Return the (x, y) coordinate for the center point of the cell that contains the specified text.  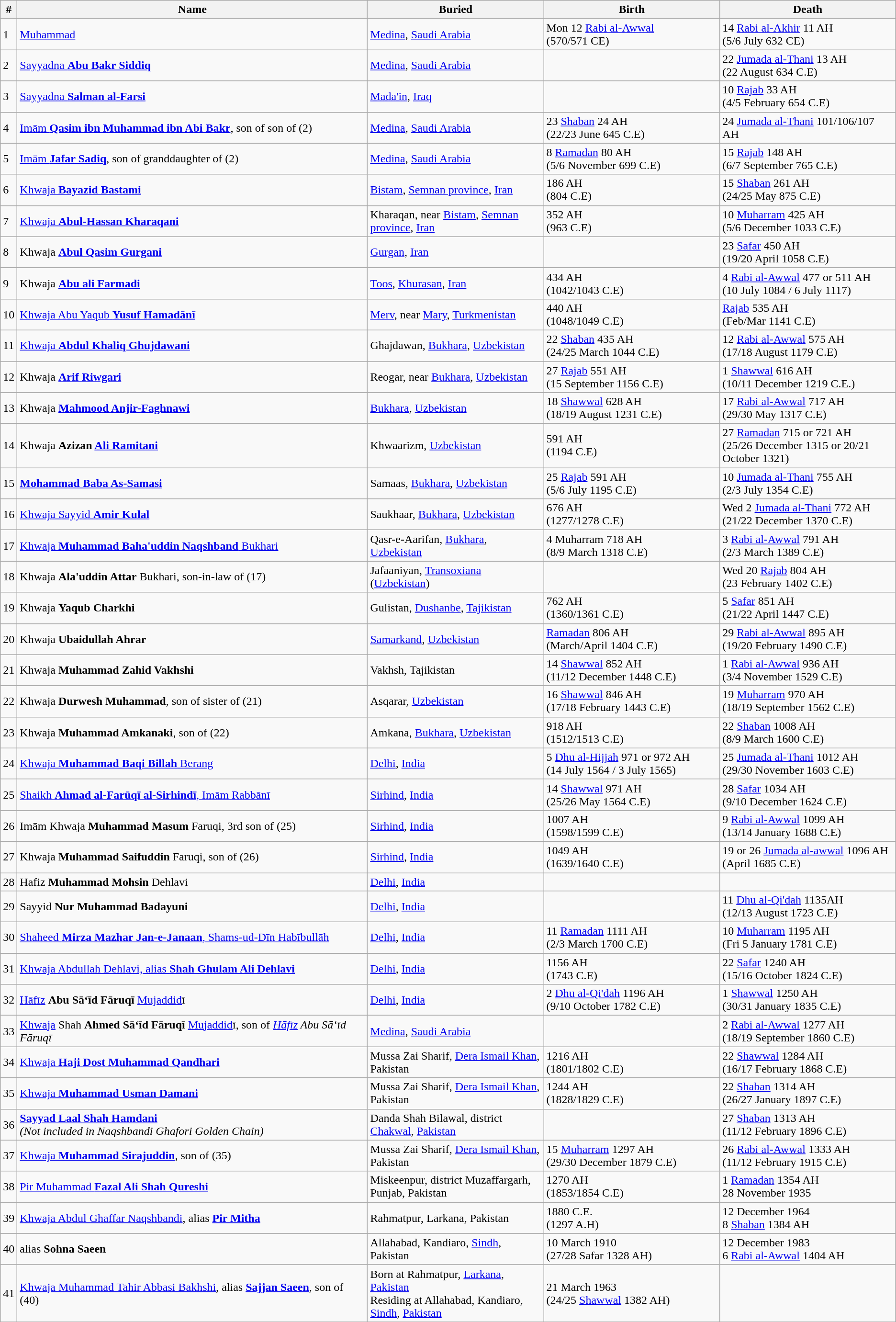
8 Ramadan 80 AH(5/6 November 699 C.E) (632, 159)
27 Ramadan 715 or 721 AH(25/26 December 1315 or 20/21 October 1321) (808, 446)
Miskeenpur, district Muzaffargarh, Punjab, Pakistan (456, 1186)
28 Safar 1034 AH(9/10 December 1624 C.E) (808, 795)
21 (9, 670)
Shaheed Mirza Mazhar Jan-e-Janaan, Shams-ud-Dīn Habībullāh (192, 938)
762 AH(1360/1361 C.E) (632, 608)
Born at Rahmatpur, Larkana, PakistanResiding at Allahabad, Kandiaro, Sindh, Pakistan (456, 1293)
Khwaja Muhammad Baqi Billah Berang (192, 763)
10 Muharram 425 AH(5/6 December 1033 C.E) (808, 221)
14 (9, 446)
14 Rabi al-Akhir 11 AH(5/6 July 632 CE) (808, 34)
# (9, 10)
11 (9, 346)
Toos, Khurasan, Iran (456, 283)
Sayyid Nur Muhammad Badayuni (192, 907)
434 AH(1042/1043 C.E) (632, 283)
Khwaja Abdul Ghaffar Naqshbandi, alias Pir Mitha (192, 1218)
Wed 20 Rajab 804 AH(23 February 1402 C.E) (808, 576)
10 Rajab 33 AH(4/5 February 654 C.E) (808, 97)
11 Ramadan 1111 AH(2/3 March 1700 C.E) (632, 938)
Gulistan, Dushanbe, Tajikistan (456, 608)
1216 AH(1801/1802 C.E) (632, 1062)
Sayyad Laal Shah Hamdani(Not included in Naqshbandi Ghafori Golden Chain) (192, 1124)
Khwaja Muhammad Usman Damani (192, 1094)
1244 AH(1828/1829 C.E) (632, 1094)
10 (9, 314)
37 (9, 1156)
Reogar, near Bukhara, Uzbekistan (456, 376)
11 Dhu al-Qi'dah 1135AH(12/13 August 1723 C.E) (808, 907)
Khwaja Durwesh Muhammad, son of sister of (21) (192, 701)
19 Muharram 970 AH(18/19 September 1562 C.E) (808, 701)
9 (9, 283)
26 Rabi al-Awwal 1333 AH(11/12 February 1915 C.E) (808, 1156)
12 December 19836 Rabi al-Awwal 1404 AH (808, 1249)
Imām Jafar Sadiq, son of granddaughter of (2) (192, 159)
14 Shawwal 852 AH(11/12 December 1448 C.E) (632, 670)
1 Ramadan 1354 AH28 November 1935 (808, 1186)
Vakhsh, Tajikistan (456, 670)
Khwaja Abu Yaqub Yusuf Hamadānī (192, 314)
352 AH(963 C.E) (632, 221)
Imām Qasim ibn Muhammad ibn Abi Bakr, son of son of (2) (192, 127)
27 Shaban 1313 AH(11/12 February 1896 C.E) (808, 1124)
23 (9, 733)
Khwaja Muhammad Saifuddin Faruqi, son of (26) (192, 857)
25 (9, 795)
1880 C.E.(1297 A.H) (632, 1218)
22 Shaban 435 AH(24/25 March 1044 C.E) (632, 346)
Khwaja Arif Riwgari (192, 376)
Khwaja Ubaidullah Ahrar (192, 639)
Qasr-e-Aarifan, Bukhara, Uzbekistan (456, 546)
23 Shaban 24 AH(22/23 June 645 C.E) (632, 127)
22 (9, 701)
Khwaarizm, Uzbekistan (456, 446)
Allahabad, Kandiaro, Sindh, Pakistan (456, 1249)
Jafaaniyan, Transoxiana (Uzbekistan) (456, 576)
10 March 1910(27/28 Safar 1328 AH) (632, 1249)
23 Safar 450 AH(19/20 April 1058 C.E) (808, 252)
Khwaja Muhammad Zahid Vakhshi (192, 670)
440 AH(1048/1049 C.E) (632, 314)
Hāfīz Abu Sā‘īd Fāruqī Mujaddidī (192, 1000)
32 (9, 1000)
19 (9, 608)
12 December 19648 Shaban 1384 AH (808, 1218)
6 (9, 190)
Khwaja Muhammad Baha'uddin Naqshband Bukhari (192, 546)
3 Rabi al-Awwal 791 AH(2/3 March 1389 C.E) (808, 546)
Khwaja Muhammad Amkanaki, son of (22) (192, 733)
25 Jumada al-Thani 1012 AH(29/30 November 1603 C.E) (808, 763)
27 Rajab 551 AH(15 September 1156 C.E) (632, 376)
Khwaja Abdullah Dehlavi, alias Shah Ghulam Ali Dehlavi (192, 969)
Khwaja Haji Dost Muhammad Qandhari (192, 1062)
Danda Shah Bilawal, district Chakwal, Pakistan (456, 1124)
Bistam, Semnan province, Iran (456, 190)
Name (192, 10)
Imām Khwaja Muhammad Masum Faruqi, 3rd son of (25) (192, 825)
18 Shawwal 628 AH(18/19 August 1231 C.E) (632, 408)
alias Sohna Saeen (192, 1249)
5 Safar 851 AH(21/22 April 1447 C.E) (808, 608)
Khwaja Bayazid Bastami (192, 190)
Gurgan, Iran (456, 252)
15 Rajab 148 AH(6/7 September 765 C.E) (808, 159)
28 (9, 881)
1 Shawwal 616 AH(10/11 December 1219 C.E.) (808, 376)
4 (9, 127)
22 Shaban 1008 AH(8/9 March 1600 C.E) (808, 733)
12 (9, 376)
36 (9, 1124)
Wed 2 Jumada al-Thani 772 AH(21/22 December 1370 C.E) (808, 514)
24 (9, 763)
Sayyadna Salman al-Farsi (192, 97)
15 (9, 484)
14 Shawwal 971 AH(25/26 May 1564 C.E) (632, 795)
9 Rabi al-Awwal 1099 AH(13/14 January 1688 C.E) (808, 825)
7 (9, 221)
5 Dhu al-Hijjah 971 or 972 AH(14 July 1564 / 3 July 1565) (632, 763)
Khwaja Abul-Hassan Kharaqani (192, 221)
Sayyadna Abu Bakr Siddiq (192, 65)
Merv, near Mary, Turkmenistan (456, 314)
5 (9, 159)
591 AH(1194 C.E) (632, 446)
Khwaja Shah Ahmed Sā‘īd Fāruqī Mujaddidī, son of Hāfīz Abu Sā‘īd Fāruqī (192, 1031)
40 (9, 1249)
2 Dhu al-Qi'dah 1196 AH(9/10 October 1782 C.E) (632, 1000)
186 AH(804 C.E) (632, 190)
4 Rabi al-Awwal 477 or 511 AH(10 July 1084 / 6 July 1117) (808, 283)
Khwaja Sayyid Amir Kulal (192, 514)
8 (9, 252)
Mohammad Baba As-Samasi (192, 484)
4 Muharram 718 AH(8/9 March 1318 C.E) (632, 546)
29 Rabi al-Awwal 895 AH(19/20 February 1490 C.E) (808, 639)
Khwaja Muhammad Tahir Abbasi Bakhshi, alias Sajjan Saeen, son of (40) (192, 1293)
Khwaja Mahmood Anjir-Faghnawi (192, 408)
38 (9, 1186)
30 (9, 938)
41 (9, 1293)
29 (9, 907)
19 or 26 Jumada al-awwal 1096 AH(April 1685 C.E) (808, 857)
27 (9, 857)
Khwaja Abu ali Farmadi (192, 283)
24 Jumada al-Thani 101/106/107 AH (808, 127)
2 Rabi al-Awwal 1277 AH(18/19 September 1860 C.E) (808, 1031)
Mada'in, Iraq (456, 97)
Khwaja Yaqub Charkhi (192, 608)
1270 AH(1853/1854 C.E) (632, 1186)
Ramadan 806 AH(March/April 1404 C.E) (632, 639)
20 (9, 639)
18 (9, 576)
22 Shaban 1314 AH(26/27 January 1897 C.E) (808, 1094)
Ghajdawan, Bukhara, Uzbekistan (456, 346)
17 Rabi al-Awwal 717 AH(29/30 May 1317 C.E) (808, 408)
22 Safar 1240 AH(15/16 October 1824 C.E) (808, 969)
Samaas, Bukhara, Uzbekistan (456, 484)
13 (9, 408)
Mon 12 Rabi al-Awwal(570/571 CE) (632, 34)
25 Rajab 591 AH(5/6 July 1195 C.E) (632, 484)
3 (9, 97)
918 AH(1512/1513 C.E) (632, 733)
676 AH(1277/1278 C.E) (632, 514)
Bukhara, Uzbekistan (456, 408)
10 Jumada al-Thani 755 AH(2/3 July 1354 C.E) (808, 484)
22 Shawwal 1284 AH(16/17 February 1868 C.E) (808, 1062)
34 (9, 1062)
10 Muharram 1195 AH(Fri 5 January 1781 C.E) (808, 938)
1156 AH(1743 C.E) (632, 969)
Asqarar, Uzbekistan (456, 701)
Khwaja Muhammad Sirajuddin, son of (35) (192, 1156)
1049 AH(1639/1640 C.E) (632, 857)
21 March 1963(24/25 Shawwal 1382 AH) (632, 1293)
Buried (456, 10)
Death (808, 10)
1 Shawwal 1250 AH(30/31 January 1835 C.E) (808, 1000)
Kharaqan, near Bistam, Semnan province, Iran (456, 221)
22 Jumada al-Thani 13 AH(22 August 634 C.E) (808, 65)
17 (9, 546)
Birth (632, 10)
39 (9, 1218)
35 (9, 1094)
33 (9, 1031)
Khwaja Abdul Khaliq Ghujdawani (192, 346)
26 (9, 825)
Saukhaar, Bukhara, Uzbekistan (456, 514)
15 Muharram 1297 AH(29/30 December 1879 C.E) (632, 1156)
12 Rabi al-Awwal 575 AH(17/18 August 1179 C.E) (808, 346)
1007 AH(1598/1599 C.E) (632, 825)
2 (9, 65)
31 (9, 969)
Khwaja Abul Qasim Gurgani (192, 252)
16 (9, 514)
Rajab 535 AH(Feb/Mar 1141 C.E) (808, 314)
Rahmatpur, Larkana, Pakistan (456, 1218)
1 Rabi al-Awwal 936 AH(3/4 November 1529 C.E) (808, 670)
1 (9, 34)
Muhammad (192, 34)
Pir Muhammad Fazal Ali Shah Qureshi (192, 1186)
Khwaja Azizan Ali Ramitani (192, 446)
15 Shaban 261 AH(24/25 May 875 C.E) (808, 190)
16 Shawwal 846 AH(17/18 February 1443 C.E) (632, 701)
Shaikh Ahmad al-Farūqī al-Sirhindī, Imām Rabbānī (192, 795)
Hafiz Muhammad Mohsin Dehlavi (192, 881)
Khwaja Ala'uddin Attar Bukhari, son-in-law of (17) (192, 576)
Samarkand, Uzbekistan (456, 639)
Amkana, Bukhara, Uzbekistan (456, 733)
